Detect which cell encompasses the target text, then output its [X, Y] center coordinate. 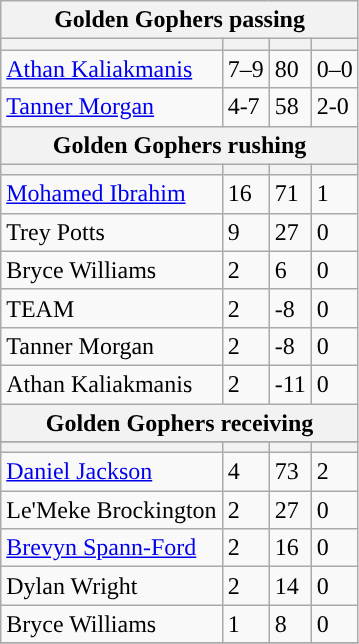
6 [290, 270]
4 [246, 472]
Golden Gophers rushing [180, 145]
8 [290, 624]
0–0 [334, 69]
71 [290, 194]
Golden Gophers receiving [180, 423]
Dylan Wright [112, 586]
Mohamed Ibrahim [112, 194]
TEAM [112, 308]
58 [290, 107]
2-0 [334, 107]
4-7 [246, 107]
Daniel Jackson [112, 472]
Le'Meke Brockington [112, 510]
-11 [290, 384]
9 [246, 232]
73 [290, 472]
Brevyn Spann-Ford [112, 548]
7–9 [246, 69]
80 [290, 69]
Trey Potts [112, 232]
Golden Gophers passing [180, 20]
14 [290, 586]
